Return the (X, Y) coordinate for the center point of the cell that contains the specified text.  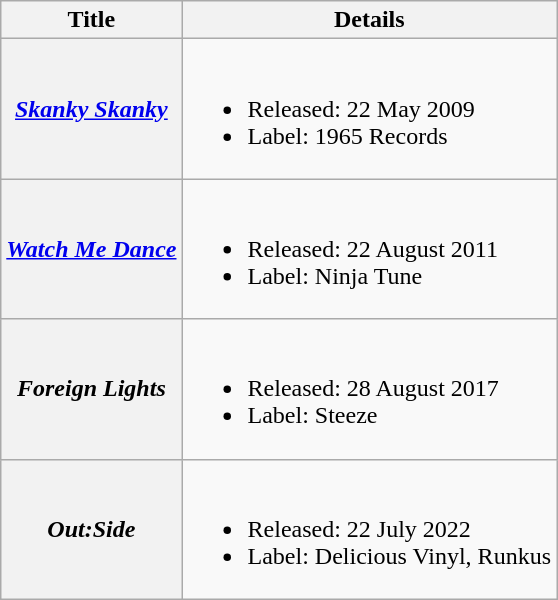
Released: 22 August 2011Label: Ninja Tune (369, 249)
Released: 28 August 2017Label: Steeze (369, 389)
Title (92, 20)
Out:Side (92, 529)
Watch Me Dance (92, 249)
Released: 22 May 2009Label: 1965 Records (369, 109)
Skanky Skanky (92, 109)
Released: 22 July 2022Label: Delicious Vinyl, Runkus (369, 529)
Details (369, 20)
Foreign Lights (92, 389)
